Capture the cell that displays the provided text and extract its [X, Y] central coordinate. 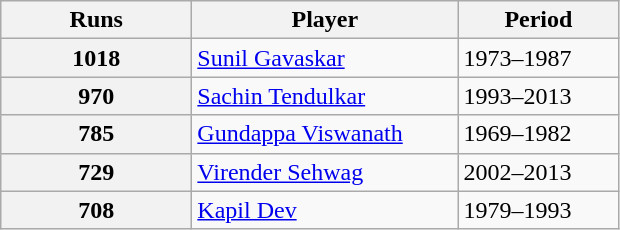
Player [325, 20]
Gundappa Viswanath [325, 134]
708 [96, 210]
Period [538, 20]
Runs [96, 20]
1018 [96, 58]
1979–1993 [538, 210]
1973–1987 [538, 58]
Sunil Gavaskar [325, 58]
1993–2013 [538, 96]
Kapil Dev [325, 210]
1969–1982 [538, 134]
729 [96, 172]
Sachin Tendulkar [325, 96]
2002–2013 [538, 172]
785 [96, 134]
Virender Sehwag [325, 172]
970 [96, 96]
